Return the (x, y) coordinate for the center point of the cell that contains the specified text.  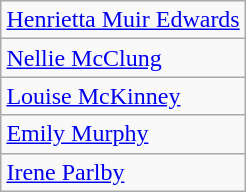
Henrietta Muir Edwards (123, 20)
Louise McKinney (123, 96)
Emily Murphy (123, 134)
Nellie McClung (123, 58)
Irene Parlby (123, 172)
